Search for the cell housing the specified text and yield its (X, Y) center coordinate. 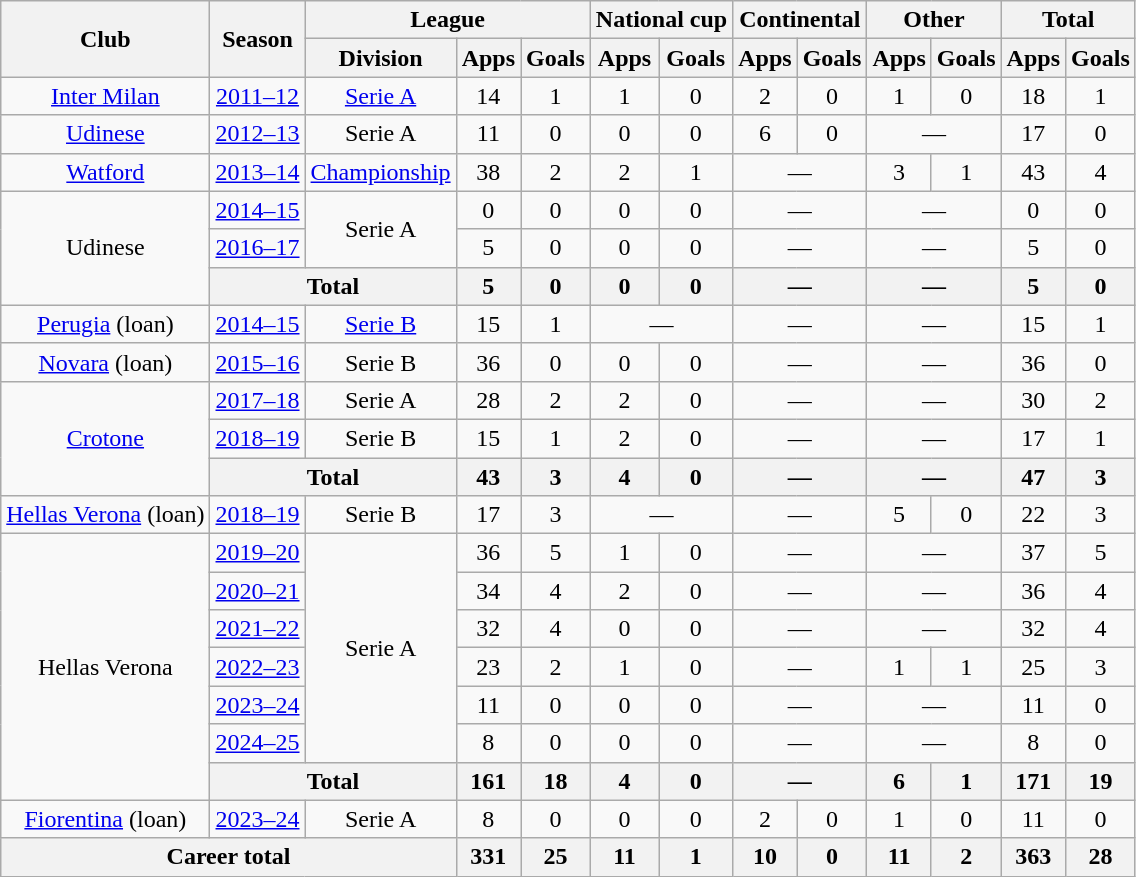
Division (380, 58)
2011–12 (258, 96)
2015–16 (258, 362)
2012–13 (258, 134)
Fiorentina (loan) (106, 819)
22 (1033, 515)
2024–25 (258, 743)
Inter Milan (106, 96)
Crotone (106, 438)
161 (488, 781)
Continental (800, 20)
14 (488, 96)
2019–20 (258, 553)
Championship (380, 172)
Hellas Verona (106, 667)
Hellas Verona (loan) (106, 515)
37 (1033, 553)
2021–22 (258, 629)
Other (934, 20)
League (448, 20)
2016–17 (258, 248)
Club (106, 39)
30 (1033, 400)
331 (488, 857)
2017–18 (258, 400)
2020–21 (258, 591)
2013–14 (258, 172)
National cup (661, 20)
363 (1033, 857)
23 (488, 667)
19 (1101, 781)
38 (488, 172)
34 (488, 591)
Season (258, 39)
Perugia (loan) (106, 324)
2022–23 (258, 667)
47 (1033, 477)
171 (1033, 781)
Novara (loan) (106, 362)
Watford (106, 172)
Career total (228, 857)
10 (765, 857)
